Pinpoint the cell where the given text exists, returning its [X, Y] midpoint coordinate. 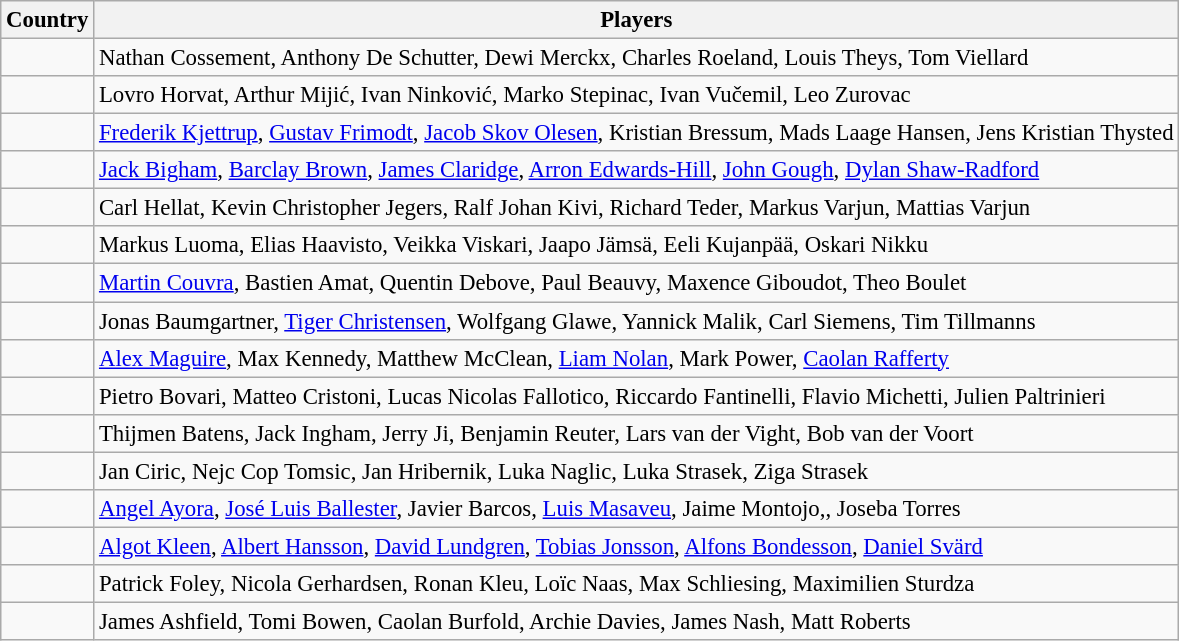
Frederik Kjettrup, Gustav Frimodt, Jacob Skov Olesen, Kristian Bressum, Mads Laage Hansen, Jens Kristian Thysted [636, 133]
Jonas Baumgartner, Tiger Christensen, Wolfgang Glawe, Yannick Malik, Carl Siemens, Tim Tillmanns [636, 321]
Alex Maguire, Max Kennedy, Matthew McClean, Liam Nolan, Mark Power, Caolan Rafferty [636, 358]
Patrick Foley, Nicola Gerhardsen, Ronan Kleu, Loïc Naas, Max Schliesing, Maximilien Sturdza [636, 584]
Jack Bigham, Barclay Brown, James Claridge, Arron Edwards-Hill, John Gough, Dylan Shaw-Radford [636, 170]
Markus Luoma, Elias Haavisto, Veikka Viskari, Jaapo Jämsä, Eeli Kujanpää, Oskari Nikku [636, 245]
Martin Couvra, Bastien Amat, Quentin Debove, Paul Beauvy, Maxence Giboudot, Theo Boulet [636, 283]
Jan Ciric, Nejc Cop Tomsic, Jan Hribernik, Luka Naglic, Luka Strasek, Ziga Strasek [636, 471]
Players [636, 20]
Thijmen Batens, Jack Ingham, Jerry Ji, Benjamin Reuter, Lars van der Vight, Bob van der Voort [636, 433]
Pietro Bovari, Matteo Cristoni, Lucas Nicolas Fallotico, Riccardo Fantinelli, Flavio Michetti, Julien Paltrinieri [636, 396]
James Ashfield, Tomi Bowen, Caolan Burfold, Archie Davies, James Nash, Matt Roberts [636, 621]
Country [48, 20]
Carl Hellat, Kevin Christopher Jegers, Ralf Johan Kivi, Richard Teder, Markus Varjun, Mattias Varjun [636, 208]
Algot Kleen, Albert Hansson, David Lundgren, Tobias Jonsson, Alfons Bondesson, Daniel Svärd [636, 546]
Nathan Cossement, Anthony De Schutter, Dewi Merckx, Charles Roeland, Louis Theys, Tom Viellard [636, 58]
Lovro Horvat, Arthur Mijić, Ivan Ninković, Marko Stepinac, Ivan Vučemil, Leo Zurovac [636, 95]
Angel Ayora, José Luis Ballester, Javier Barcos, Luis Masaveu, Jaime Montojo,, Joseba Torres [636, 509]
